Detect which cell encompasses the target text, then output its (x, y) center coordinate. 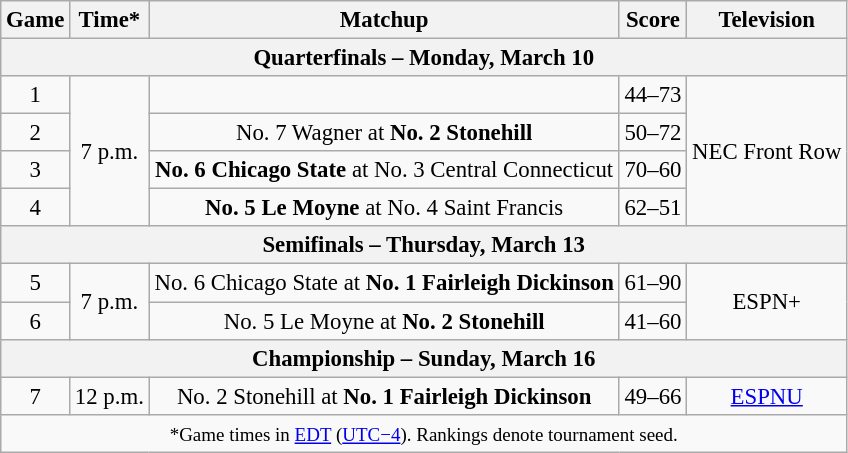
5 (36, 283)
49–66 (653, 396)
7 (36, 396)
Matchup (384, 20)
No. 6 Chicago State at No. 1 Fairleigh Dickinson (384, 283)
1 (36, 95)
6 (36, 321)
No. 2 Stonehill at No. 1 Fairleigh Dickinson (384, 396)
62–51 (653, 208)
Game (36, 20)
No. 7 Wagner at No. 2 Stonehill (384, 133)
*Game times in EDT (UTC−4). Rankings denote tournament seed. (424, 433)
3 (36, 170)
Television (767, 20)
No. 6 Chicago State at No. 3 Central Connecticut (384, 170)
61–90 (653, 283)
Championship – Sunday, March 16 (424, 358)
50–72 (653, 133)
No. 5 Le Moyne at No. 4 Saint Francis (384, 208)
4 (36, 208)
ESPN+ (767, 302)
Semifinals – Thursday, March 13 (424, 245)
41–60 (653, 321)
ESPNU (767, 396)
Quarterfinals – Monday, March 10 (424, 58)
Score (653, 20)
12 p.m. (110, 396)
44–73 (653, 95)
No. 5 Le Moyne at No. 2 Stonehill (384, 321)
2 (36, 133)
NEC Front Row (767, 151)
Time* (110, 20)
70–60 (653, 170)
